Determine the [X, Y] coordinate at the center of the cell enclosing the given text.  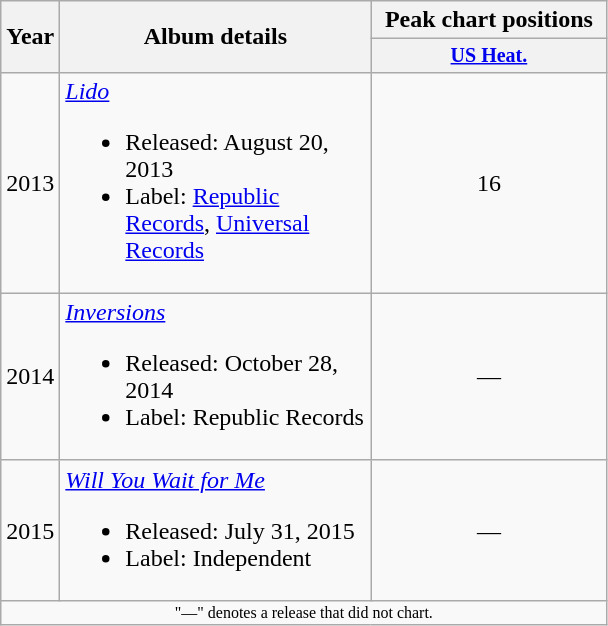
Peak chart positions [489, 20]
"—" denotes a release that did not chart. [304, 612]
Will You Wait for MeReleased: July 31, 2015Label: Independent [216, 530]
2013 [30, 182]
2014 [30, 376]
InversionsReleased: October 28, 2014Label: Republic Records [216, 376]
2015 [30, 530]
16 [489, 182]
Year [30, 37]
LidoReleased: August 20, 2013Label: Republic Records, Universal Records [216, 182]
US Heat. [489, 56]
Album details [216, 37]
